For the text-containing cell, return its midpoint in (X, Y) coordinate format. 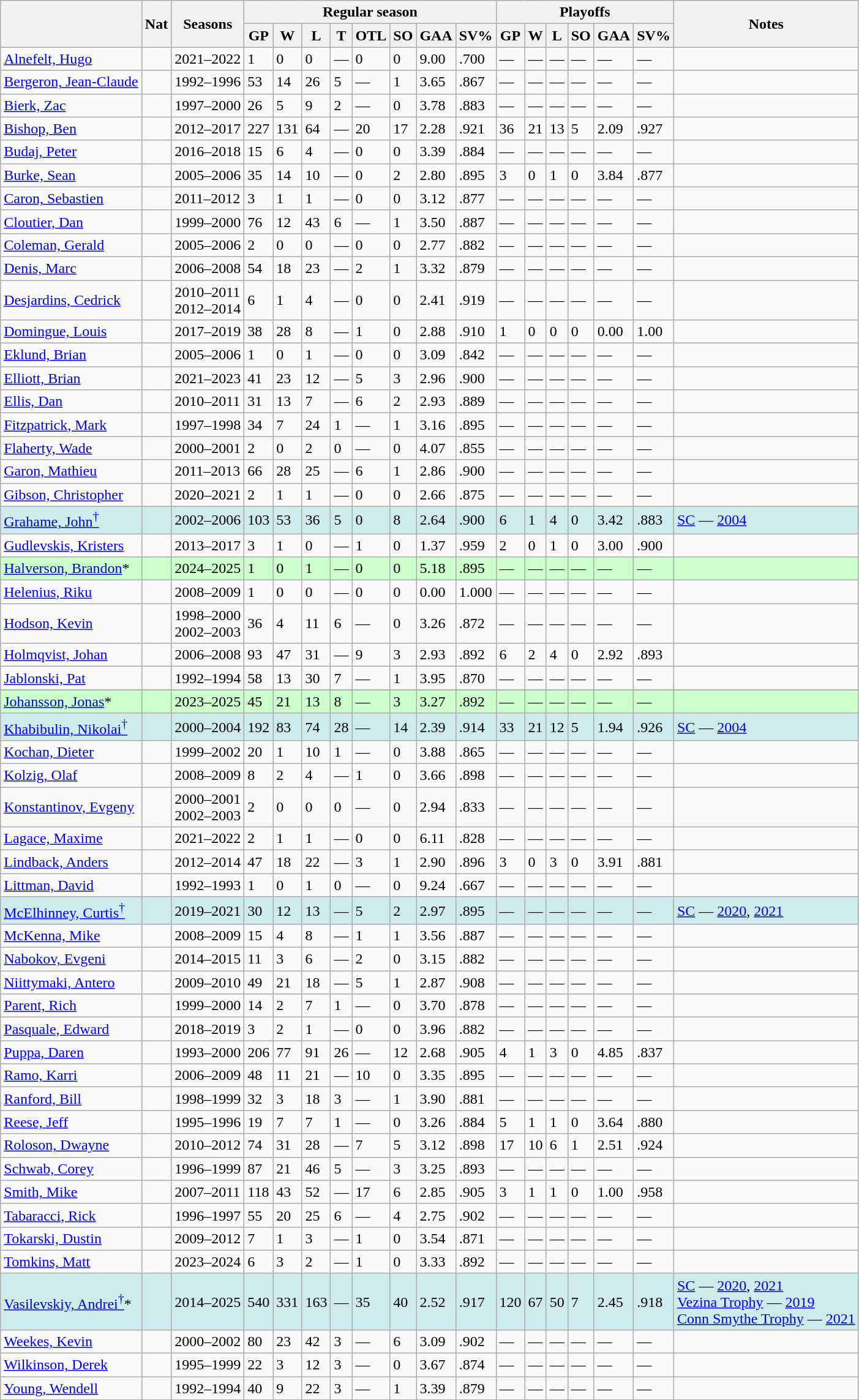
3.32 (436, 268)
131 (288, 129)
42 (316, 1342)
.874 (476, 1365)
OTL (371, 36)
Ramo, Karri (71, 1076)
33 (511, 727)
2.64 (436, 520)
2009–2010 (208, 983)
3.00 (613, 545)
Bergeron, Jean-Claude (71, 82)
58 (258, 678)
5.18 (436, 569)
Tokarski, Dustin (71, 1238)
1996–1999 (208, 1169)
3.64 (613, 1122)
Niittymaki, Antero (71, 983)
.880 (654, 1122)
.919 (476, 300)
Elliott, Brian (71, 378)
1995–1996 (208, 1122)
Bishop, Ben (71, 129)
54 (258, 268)
Johansson, Jonas* (71, 702)
2.41 (436, 300)
Jablonski, Pat (71, 678)
55 (258, 1215)
Gudlevskis, Kristers (71, 545)
4.07 (436, 448)
103 (258, 520)
.871 (476, 1238)
.833 (476, 807)
.908 (476, 983)
.917 (476, 1301)
192 (258, 727)
Ranford, Bill (71, 1099)
Smith, Mike (71, 1192)
2.75 (436, 1215)
2000–2001 (208, 448)
2011–2012 (208, 198)
2013–2017 (208, 545)
Domingue, Louis (71, 332)
2016–2018 (208, 152)
Coleman, Gerald (71, 245)
Halverson, Brandon* (71, 569)
2.97 (436, 911)
3.90 (436, 1099)
Khabibulin, Nikolai† (71, 727)
3.25 (436, 1169)
9.00 (436, 59)
3.56 (436, 936)
McElhinney, Curtis† (71, 911)
2.90 (436, 862)
206 (258, 1052)
1999–2002 (208, 752)
Desjardins, Cedrick (71, 300)
Lindback, Anders (71, 862)
.918 (654, 1301)
19 (258, 1122)
2.66 (436, 495)
Eklund, Brian (71, 355)
2014–2015 (208, 959)
Konstantinov, Evgeny (71, 807)
Roloson, Dwayne (71, 1145)
66 (258, 471)
2.52 (436, 1301)
49 (258, 983)
.667 (476, 885)
80 (258, 1342)
.921 (476, 129)
.924 (654, 1145)
2014–2025 (208, 1301)
Tabaracci, Rick (71, 1215)
3.27 (436, 702)
.855 (476, 448)
2000–20012002–2003 (208, 807)
76 (258, 222)
Notes (766, 24)
2010–20112012–2014 (208, 300)
3.70 (436, 1006)
.837 (654, 1052)
Cloutier, Dan (71, 222)
1998–1999 (208, 1099)
.926 (654, 727)
2010–2011 (208, 402)
3.95 (436, 678)
.875 (476, 495)
2.88 (436, 332)
Kochan, Dieter (71, 752)
3.35 (436, 1076)
.889 (476, 402)
2.87 (436, 983)
2.86 (436, 471)
.927 (654, 129)
T (342, 36)
2012–2014 (208, 862)
2000–2002 (208, 1342)
Kolzig, Olaf (71, 776)
163 (316, 1301)
.828 (476, 839)
1.000 (476, 592)
2.28 (436, 129)
Reese, Jeff (71, 1122)
2.96 (436, 378)
Bierk, Zac (71, 105)
2.09 (613, 129)
2024–2025 (208, 569)
Parent, Rich (71, 1006)
Budaj, Peter (71, 152)
118 (258, 1192)
.878 (476, 1006)
3.78 (436, 105)
3.66 (436, 776)
3.16 (436, 425)
.865 (476, 752)
87 (258, 1169)
1992–1996 (208, 82)
2012–2017 (208, 129)
Weekes, Kevin (71, 1342)
Puppa, Daren (71, 1052)
3.33 (436, 1262)
.872 (476, 623)
67 (535, 1301)
Littman, David (71, 885)
6.11 (436, 839)
Vasilevskiy, Andrei†* (71, 1301)
1.94 (613, 727)
1995–1999 (208, 1365)
Nabokov, Evgeni (71, 959)
.910 (476, 332)
3.88 (436, 752)
4.85 (613, 1052)
34 (258, 425)
Ellis, Dan (71, 402)
64 (316, 129)
SC — 2020, 2021 (766, 911)
1996–1997 (208, 1215)
41 (258, 378)
Garon, Mathieu (71, 471)
.700 (476, 59)
52 (316, 1192)
2.45 (613, 1301)
2020–2021 (208, 495)
2.51 (613, 1145)
3.96 (436, 1029)
Tomkins, Matt (71, 1262)
2007–2011 (208, 1192)
3.91 (613, 862)
1998–20002002–2003 (208, 623)
3.65 (436, 82)
Denis, Marc (71, 268)
Burke, Sean (71, 175)
83 (288, 727)
Helenius, Riku (71, 592)
Lagace, Maxime (71, 839)
2023–2025 (208, 702)
.867 (476, 82)
Regular season (370, 12)
Wilkinson, Derek (71, 1365)
.959 (476, 545)
1.37 (436, 545)
.914 (476, 727)
.896 (476, 862)
2021–2023 (208, 378)
Pasquale, Edward (71, 1029)
120 (511, 1301)
Nat (156, 24)
45 (258, 702)
1997–1998 (208, 425)
2010–2012 (208, 1145)
3.15 (436, 959)
1993–2000 (208, 1052)
1992–1993 (208, 885)
2002–2006 (208, 520)
Alnefelt, Hugo (71, 59)
93 (258, 655)
2019–2021 (208, 911)
2.77 (436, 245)
2.92 (613, 655)
Gibson, Christopher (71, 495)
Young, Wendell (71, 1388)
50 (557, 1301)
2017–2019 (208, 332)
2.68 (436, 1052)
.958 (654, 1192)
77 (288, 1052)
3.67 (436, 1365)
Hodson, Kevin (71, 623)
Fitzpatrick, Mark (71, 425)
Playoffs (585, 12)
46 (316, 1169)
Seasons (208, 24)
1997–2000 (208, 105)
SC — 2020, 2021Vezina Trophy — 2019Conn Smythe Trophy — 2021 (766, 1301)
32 (258, 1099)
227 (258, 129)
540 (258, 1301)
Schwab, Corey (71, 1169)
.842 (476, 355)
2009–2012 (208, 1238)
3.54 (436, 1238)
Caron, Sebastien (71, 198)
48 (258, 1076)
38 (258, 332)
2006–2009 (208, 1076)
McKenna, Mike (71, 936)
2018–2019 (208, 1029)
2023–2024 (208, 1262)
2.85 (436, 1192)
2.94 (436, 807)
2.39 (436, 727)
331 (288, 1301)
24 (316, 425)
2.80 (436, 175)
2011–2013 (208, 471)
3.50 (436, 222)
2000–2004 (208, 727)
Flaherty, Wade (71, 448)
3.84 (613, 175)
Grahame, John† (71, 520)
91 (316, 1052)
Holmqvist, Johan (71, 655)
9.24 (436, 885)
.870 (476, 678)
3.42 (613, 520)
